Output the (X, Y) coordinate of the center of the cell containing the given text.  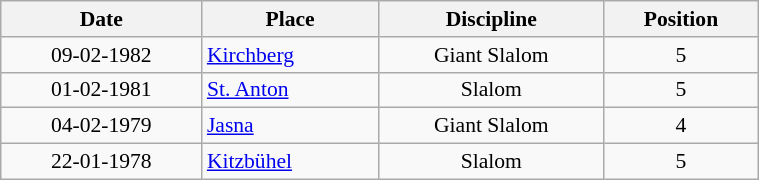
Kirchberg (290, 55)
22-01-1978 (102, 162)
01-02-1981 (102, 90)
09-02-1982 (102, 55)
Kitzbühel (290, 162)
Discipline (491, 19)
Date (102, 19)
Jasna (290, 126)
St. Anton (290, 90)
Place (290, 19)
Position (680, 19)
4 (680, 126)
04-02-1979 (102, 126)
